Return the [X, Y] coordinate for the center point of the cell that contains the specified text.  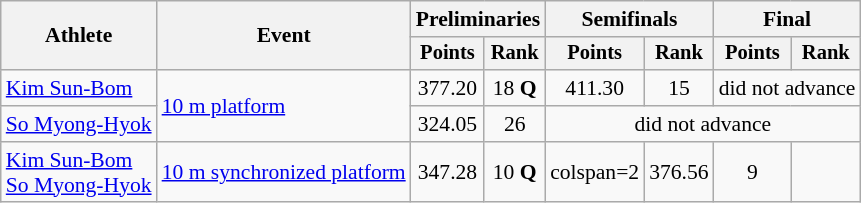
411.30 [594, 88]
26 [514, 124]
377.20 [448, 88]
Athlete [79, 36]
Event [284, 36]
10 m synchronized platform [284, 172]
Preliminaries [478, 19]
Semifinals [630, 19]
15 [678, 88]
10 m platform [284, 106]
Final [788, 19]
colspan=2 [594, 172]
Kim Sun-Bom [79, 88]
347.28 [448, 172]
So Myong-Hyok [79, 124]
324.05 [448, 124]
Kim Sun-BomSo Myong-Hyok [79, 172]
10 Q [514, 172]
9 [752, 172]
18 Q [514, 88]
376.56 [678, 172]
